Output the (X, Y) coordinate of the center of the cell containing the given text.  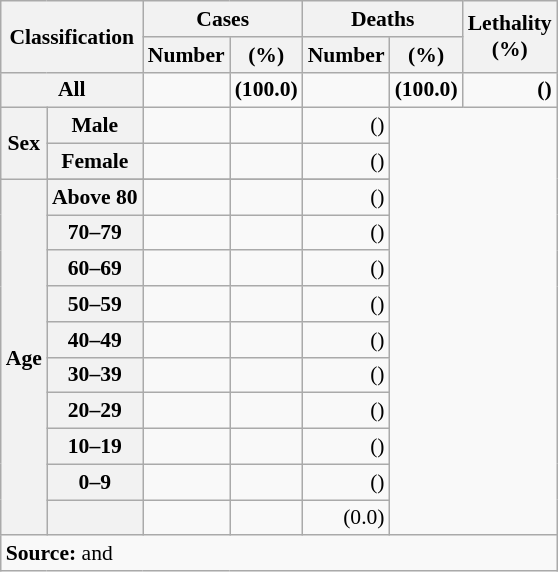
Above 80 (95, 197)
Source: and (279, 554)
50–59 (95, 304)
30–39 (95, 375)
70–79 (95, 233)
Sex (24, 144)
All (72, 90)
0–9 (95, 482)
40–49 (95, 340)
Deaths (383, 19)
Female (95, 162)
Lethality(%) (510, 36)
Age (24, 357)
(0.0) (346, 518)
Classification (72, 36)
Male (95, 126)
Cases (223, 19)
20–29 (95, 411)
10–19 (95, 447)
60–69 (95, 269)
